Detect which cell encompasses the target text, then output its [X, Y] center coordinate. 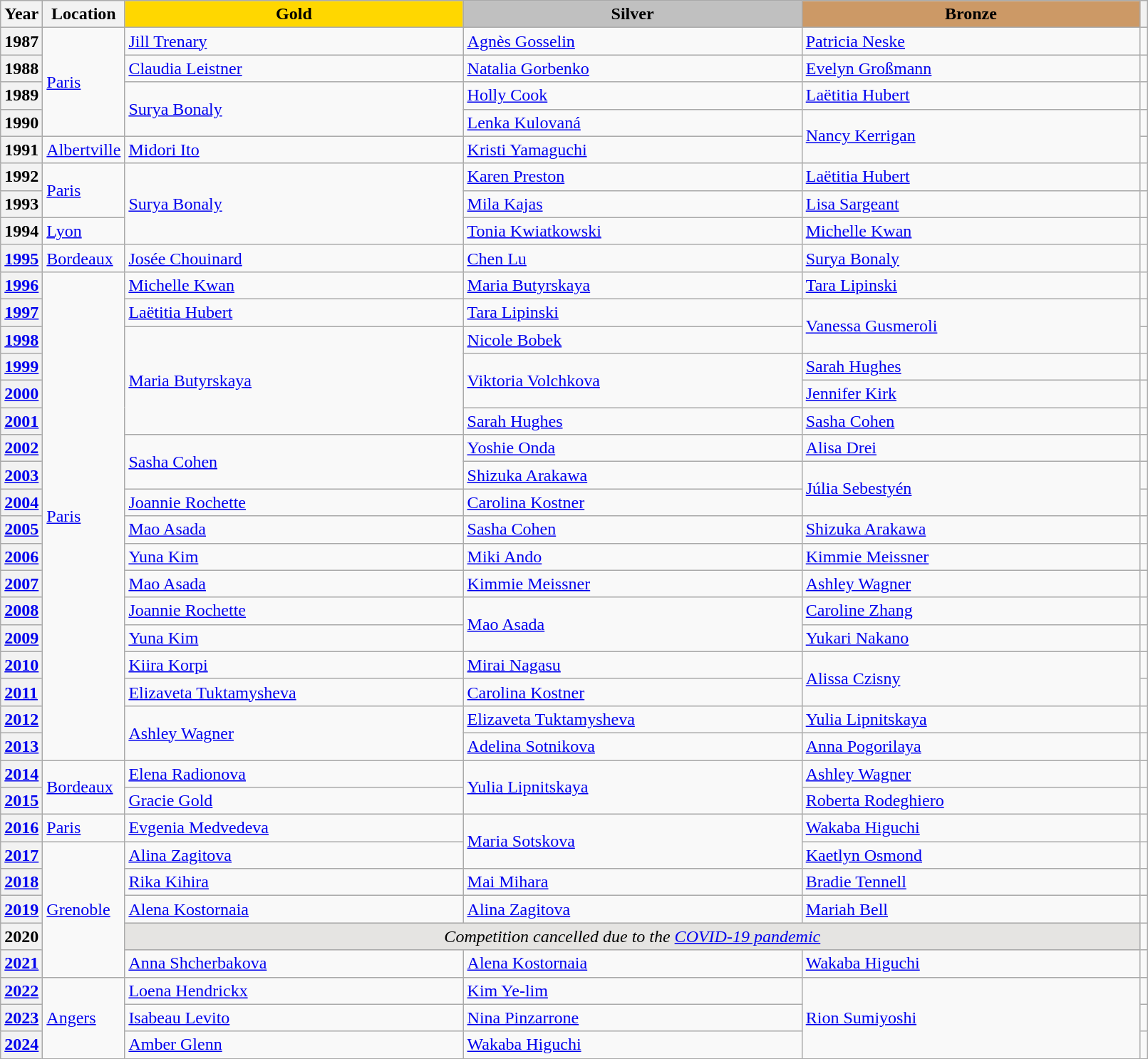
Chen Lu [633, 258]
Kiira Korpi [294, 665]
1989 [21, 95]
2011 [21, 692]
Lenka Kulovaná [633, 123]
2000 [21, 394]
2001 [21, 421]
Kaetlyn Osmond [971, 855]
Albertville [84, 150]
Natalia Gorbenko [633, 68]
2005 [21, 529]
1993 [21, 204]
Gold [294, 14]
2022 [21, 991]
1988 [21, 68]
Rika Kihira [294, 882]
Caroline Zhang [971, 611]
Amber Glenn [294, 1045]
2021 [21, 964]
Competition cancelled due to the COVID-19 pandemic [633, 936]
Location [84, 14]
Holly Cook [633, 95]
Jill Trenary [294, 41]
Angers [84, 1018]
Loena Hendrickx [294, 991]
1997 [21, 312]
2017 [21, 855]
Karen Preston [633, 177]
Midori Ito [294, 150]
Mila Kajas [633, 204]
Nancy Kerrigan [971, 136]
Adelina Sotnikova [633, 746]
Josée Chouinard [294, 258]
2019 [21, 909]
2013 [21, 746]
Elena Radionova [294, 773]
Lyon [84, 231]
Jennifer Kirk [971, 394]
Tonia Kwiatkowski [633, 231]
1998 [21, 340]
2014 [21, 773]
1994 [21, 231]
2003 [21, 475]
Mai Mihara [633, 882]
Claudia Leistner [294, 68]
Mariah Bell [971, 909]
2006 [21, 557]
Rion Sumiyoshi [971, 1018]
1996 [21, 285]
2002 [21, 448]
Agnès Gosselin [633, 41]
1995 [21, 258]
1987 [21, 41]
1999 [21, 367]
2012 [21, 719]
1992 [21, 177]
2015 [21, 801]
Júlia Sebestyén [971, 489]
2020 [21, 936]
Nina Pinzarrone [633, 1018]
2010 [21, 665]
Anna Pogorilaya [971, 746]
Nicole Bobek [633, 340]
Patricia Neske [971, 41]
Alisa Drei [971, 448]
Bradie Tennell [971, 882]
Isabeau Levito [294, 1018]
1991 [21, 150]
2016 [21, 828]
2004 [21, 502]
Gracie Gold [294, 801]
Maria Sotskova [633, 842]
Evelyn Großmann [971, 68]
2008 [21, 611]
Year [21, 14]
2023 [21, 1018]
Kim Ye-lim [633, 991]
Anna Shcherbakova [294, 964]
2009 [21, 638]
Bronze [971, 14]
1990 [21, 123]
Mirai Nagasu [633, 665]
2007 [21, 584]
Lisa Sargeant [971, 204]
Viktoria Volchkova [633, 381]
2024 [21, 1045]
2018 [21, 882]
Yukari Nakano [971, 638]
Yoshie Onda [633, 448]
Alissa Czisny [971, 678]
Miki Ando [633, 557]
Silver [633, 14]
Roberta Rodeghiero [971, 801]
Kristi Yamaguchi [633, 150]
Vanessa Gusmeroli [971, 326]
Evgenia Medvedeva [294, 828]
Grenoble [84, 909]
